Extract the [x, y] coordinate from the center of the cell holding the provided text.  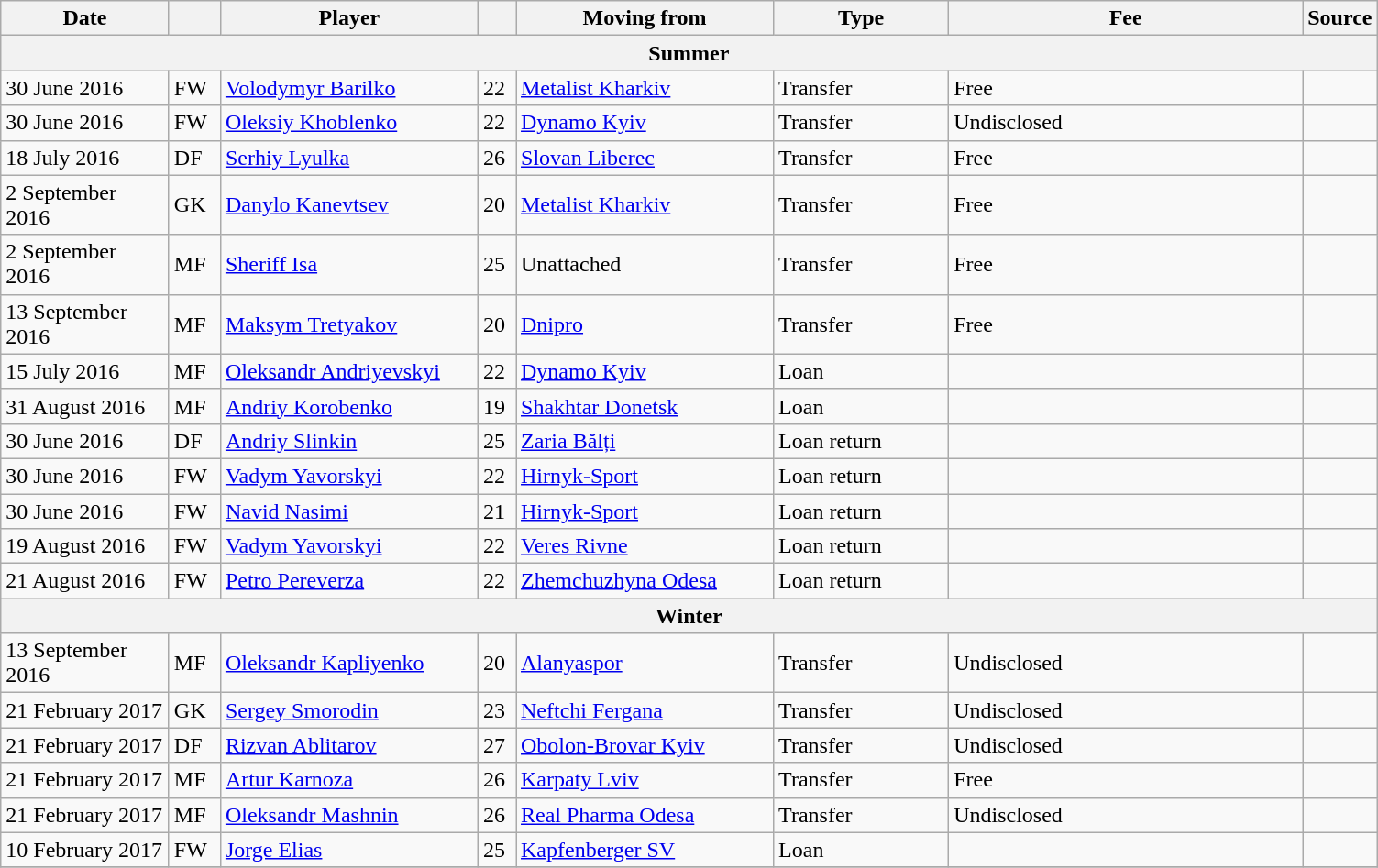
Oleksandr Mashnin [348, 815]
Moving from [644, 18]
Navid Nasimi [348, 511]
Andriy Slinkin [348, 441]
Dnipro [644, 324]
Andriy Korobenko [348, 406]
10 February 2017 [85, 850]
Winter [689, 616]
Maksym Tretyakov [348, 324]
Date [85, 18]
Obolon-Brovar Kyiv [644, 745]
Shakhtar Donetsk [644, 406]
Slovan Liberec [644, 158]
Sergey Smorodin [348, 710]
Danylo Kanevtsev [348, 205]
Neftchi Fergana [644, 710]
Serhiy Lyulka [348, 158]
Petro Pereverza [348, 581]
Zhemchuzhyna Odesa [644, 581]
Alanyaspor [644, 664]
19 [497, 406]
Kapfenberger SV [644, 850]
Oleksiy Khoblenko [348, 123]
Type [862, 18]
Fee [1126, 18]
15 July 2016 [85, 371]
Karpaty Lviv [644, 780]
Unattached [644, 264]
Zaria Bălți [644, 441]
21 [497, 511]
Artur Karnoza [348, 780]
Oleksandr Kapliyenko [348, 664]
23 [497, 710]
Jorge Elias [348, 850]
Real Pharma Odesa [644, 815]
Sheriff Isa [348, 264]
Source [1340, 18]
Oleksandr Andriyevskyi [348, 371]
Rizvan Ablitarov [348, 745]
21 August 2016 [85, 581]
Volodymyr Barilko [348, 88]
27 [497, 745]
Player [348, 18]
31 August 2016 [85, 406]
Veres Rivne [644, 546]
19 August 2016 [85, 546]
18 July 2016 [85, 158]
Summer [689, 53]
